Extract the (x, y) coordinate from the center of the cell holding the provided text.  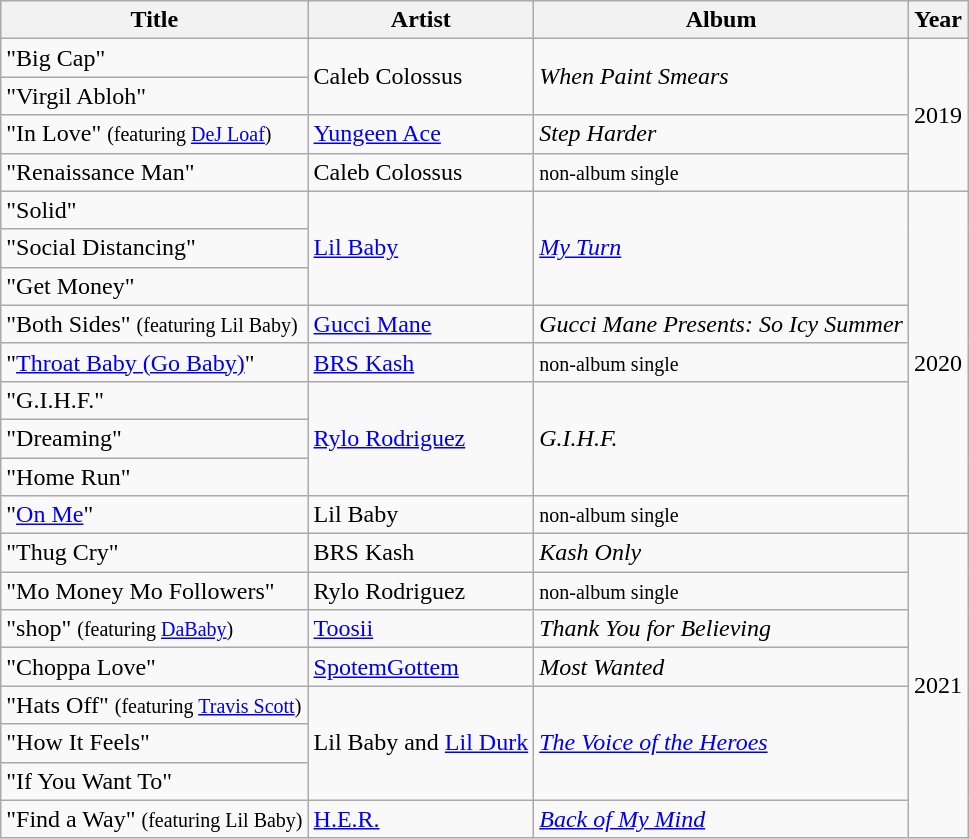
"Get Money" (154, 286)
"Find a Way" (featuring Lil Baby) (154, 819)
Title (154, 20)
"Hats Off" (featuring Travis Scott) (154, 705)
"Solid" (154, 210)
Yungeen Ace (421, 134)
Gucci Mane Presents: So Icy Summer (722, 324)
"Home Run" (154, 477)
2020 (938, 362)
Lil Baby and Lil Durk (421, 743)
"Dreaming" (154, 438)
"Social Distancing" (154, 248)
Step Harder (722, 134)
G.I.H.F. (722, 438)
My Turn (722, 248)
"How It Feels" (154, 743)
"shop" (featuring DaBaby) (154, 629)
Kash Only (722, 553)
Back of My Mind (722, 819)
"Choppa Love" (154, 667)
"G.I.H.F." (154, 400)
Year (938, 20)
SpotemGottem (421, 667)
Toosii (421, 629)
Album (722, 20)
"Big Cap" (154, 58)
H.E.R. (421, 819)
"On Me" (154, 515)
The Voice of the Heroes (722, 743)
"Mo Money Mo Followers" (154, 591)
2021 (938, 686)
"Virgil Abloh" (154, 96)
"Throat Baby (Go Baby)" (154, 362)
"Thug Cry" (154, 553)
"If You Want To" (154, 781)
Gucci Mane (421, 324)
"In Love" (featuring DeJ Loaf) (154, 134)
Thank You for Believing (722, 629)
2019 (938, 115)
"Both Sides" (featuring Lil Baby) (154, 324)
Artist (421, 20)
When Paint Smears (722, 77)
Most Wanted (722, 667)
"Renaissance Man" (154, 172)
